Search for the cell housing the specified text and yield its (X, Y) center coordinate. 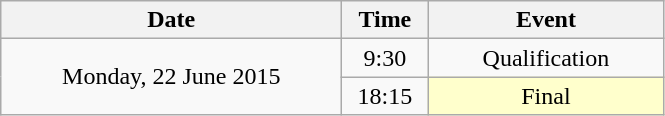
Final (546, 96)
Qualification (546, 58)
Time (385, 20)
Date (172, 20)
9:30 (385, 58)
Event (546, 20)
Monday, 22 June 2015 (172, 77)
18:15 (385, 96)
